Return [X, Y] of the center of cell containing provided text 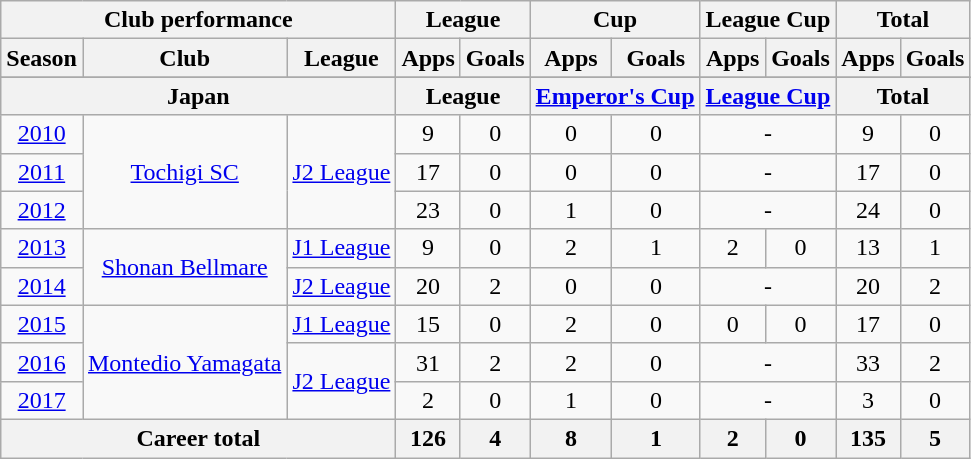
3 [868, 400]
23 [428, 210]
31 [428, 362]
Career total [198, 438]
2013 [42, 248]
Montedio Yamagata [184, 362]
126 [428, 438]
Tochigi SC [184, 172]
Club [184, 58]
135 [868, 438]
Club performance [198, 20]
2014 [42, 286]
2012 [42, 210]
15 [428, 324]
5 [935, 438]
2011 [42, 172]
2016 [42, 362]
4 [495, 438]
2015 [42, 324]
Shonan Bellmare [184, 267]
Japan [198, 96]
2010 [42, 134]
13 [868, 248]
Season [42, 58]
24 [868, 210]
8 [571, 438]
33 [868, 362]
Emperor's Cup [615, 96]
2017 [42, 400]
Cup [615, 20]
